Scan for the cell matching the given text and deliver its [x, y] coordinate at center. 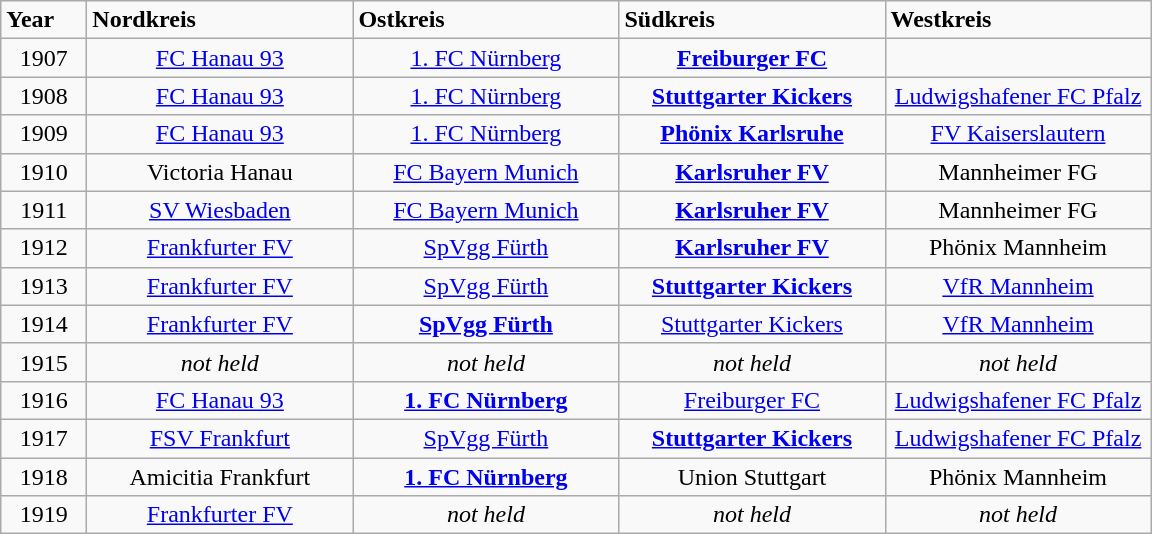
Amicitia Frankfurt [220, 477]
1917 [44, 438]
1915 [44, 362]
1918 [44, 477]
Year [44, 20]
1919 [44, 515]
Phönix Karlsruhe [752, 134]
1911 [44, 210]
1913 [44, 286]
1912 [44, 248]
FV Kaiserslautern [1018, 134]
SV Wiesbaden [220, 210]
1907 [44, 58]
Südkreis [752, 20]
1916 [44, 400]
Nordkreis [220, 20]
Ostkreis [486, 20]
Union Stuttgart [752, 477]
1908 [44, 96]
1910 [44, 172]
Victoria Hanau [220, 172]
FSV Frankfurt [220, 438]
1914 [44, 324]
Westkreis [1018, 20]
1909 [44, 134]
